Return (x, y) of the center of cell containing provided text 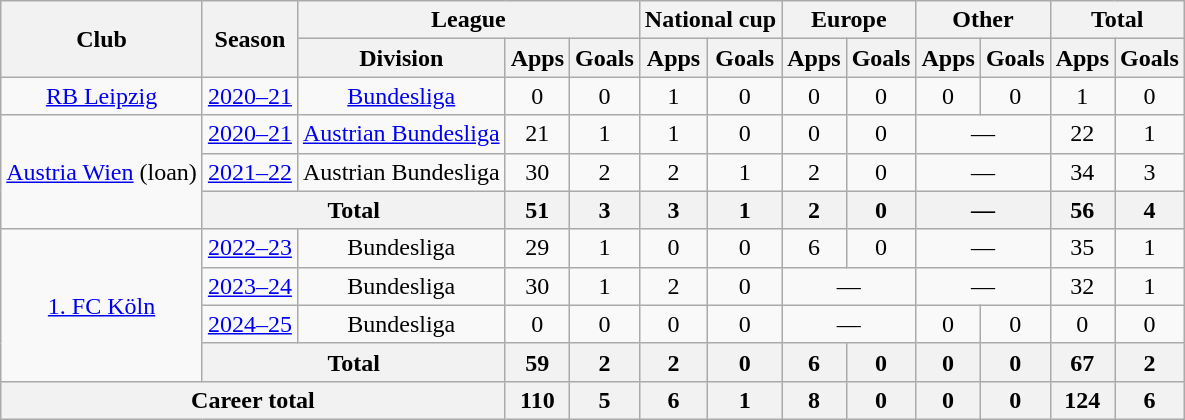
2021–22 (250, 172)
Division (401, 58)
Career total (253, 400)
Season (250, 39)
110 (537, 400)
51 (537, 210)
4 (1150, 210)
National cup (710, 20)
22 (1082, 134)
2024–25 (250, 324)
29 (537, 248)
35 (1082, 248)
2022–23 (250, 248)
59 (537, 362)
56 (1082, 210)
RB Leipzig (102, 96)
8 (814, 400)
124 (1082, 400)
Europe (849, 20)
League (468, 20)
34 (1082, 172)
1. FC Köln (102, 305)
Austria Wien (loan) (102, 172)
Other (983, 20)
2023–24 (250, 286)
5 (605, 400)
Club (102, 39)
21 (537, 134)
32 (1082, 286)
67 (1082, 362)
